Return [x, y] of the center of cell containing provided text 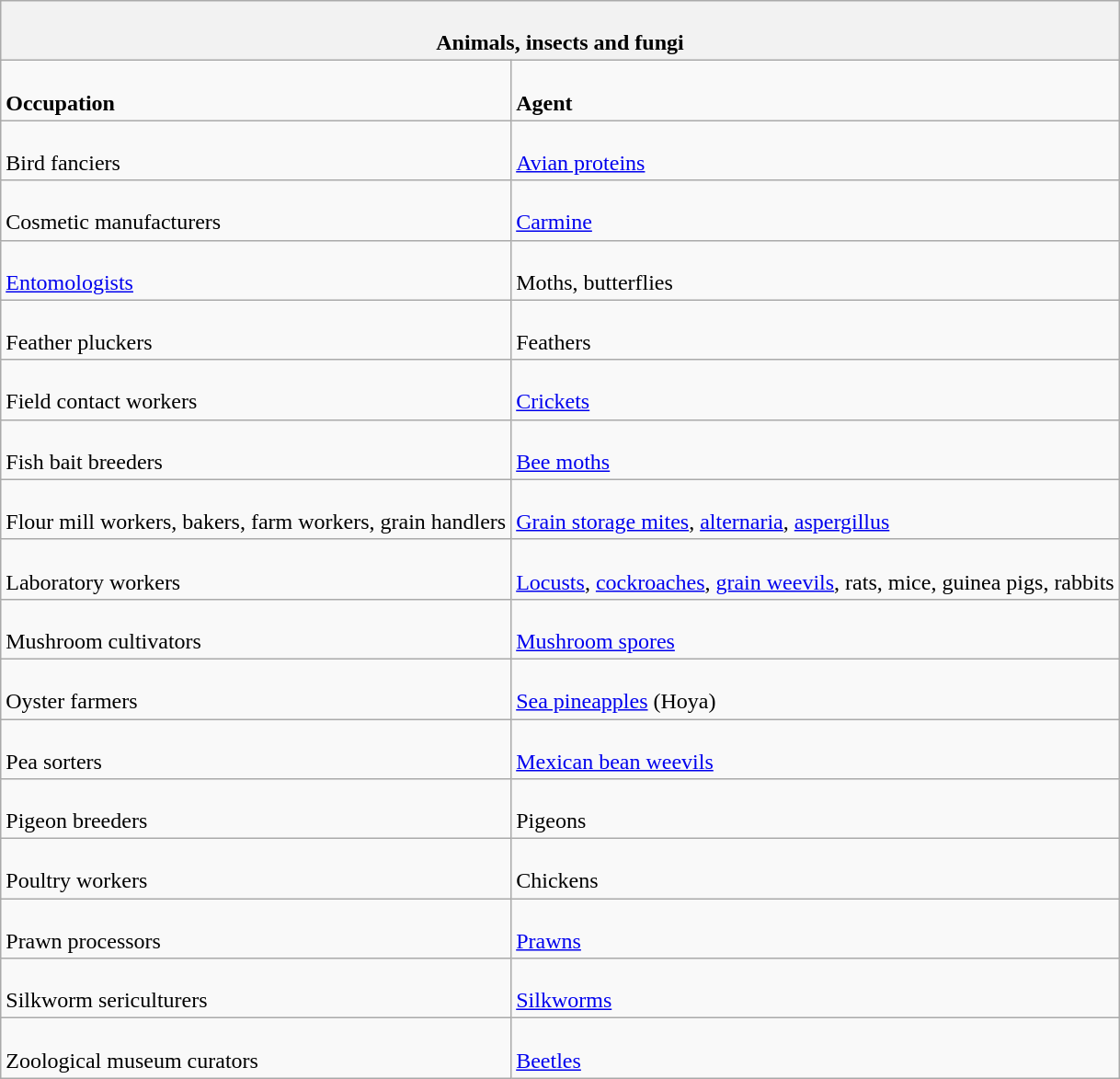
Mushroom cultivators [256, 629]
Carmine [816, 210]
Occupation [256, 90]
Prawns [816, 929]
Pigeon breeders [256, 809]
Animals, insects and fungi [560, 31]
Mushroom spores [816, 629]
Cosmetic manufacturers [256, 210]
Prawn processors [256, 929]
Sea pineapples (Hoya) [816, 688]
Zoological museum curators [256, 1049]
Feather pluckers [256, 329]
Crickets [816, 390]
Entomologists [256, 270]
Field contact workers [256, 390]
Pigeons [816, 809]
Agent [816, 90]
Poultry workers [256, 868]
Chickens [816, 868]
Avian proteins [816, 151]
Flour mill workers, bakers, farm workers, grain handlers [256, 510]
Silkworms [816, 988]
Grain storage mites, alternaria, aspergillus [816, 510]
Oyster farmers [256, 688]
Fish bait breeders [256, 449]
Feathers [816, 329]
Pea sorters [256, 749]
Laboratory workers [256, 568]
Bird fanciers [256, 151]
Moths, butterflies [816, 270]
Silkworm sericulturers [256, 988]
Beetles [816, 1049]
Bee moths [816, 449]
Locusts, cockroaches, grain weevils, rats, mice, guinea pigs, rabbits [816, 568]
Mexican bean weevils [816, 749]
